From the cell containing the given text, extract its center point as [x, y] coordinate. 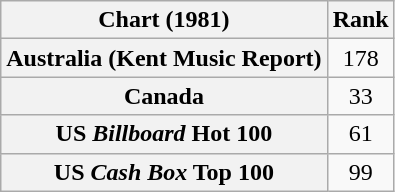
Australia (Kent Music Report) [164, 58]
Rank [360, 20]
99 [360, 172]
33 [360, 96]
Chart (1981) [164, 20]
178 [360, 58]
Canada [164, 96]
US Cash Box Top 100 [164, 172]
61 [360, 134]
US Billboard Hot 100 [164, 134]
